Extract the [X, Y] coordinate from the center of the cell holding the provided text.  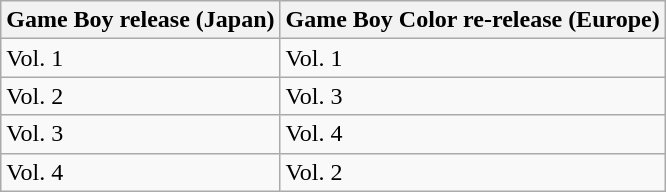
Game Boy Color re-release (Europe) [472, 20]
Game Boy release (Japan) [140, 20]
